Search for the cell housing the specified text and yield its [x, y] center coordinate. 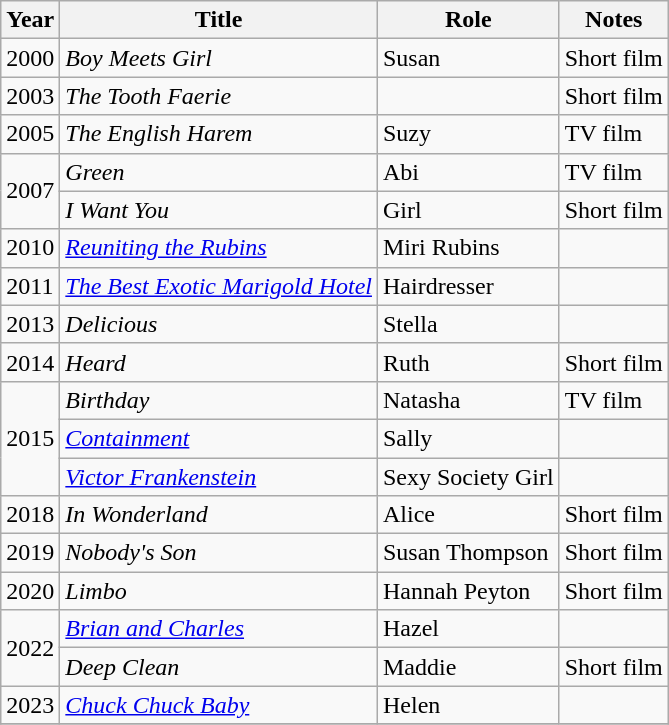
Victor Frankenstein [219, 477]
Deep Clean [219, 667]
Hannah Peyton [468, 591]
Alice [468, 515]
2011 [30, 286]
Hairdresser [468, 286]
Maddie [468, 667]
The Tooth Faerie [219, 96]
Sexy Society Girl [468, 477]
The English Harem [219, 134]
Abi [468, 172]
Sally [468, 438]
Containment [219, 438]
Brian and Charles [219, 629]
Green [219, 172]
In Wonderland [219, 515]
The Best Exotic Marigold Hotel [219, 286]
Suzy [468, 134]
Limbo [219, 591]
Role [468, 20]
2010 [30, 248]
Nobody's Son [219, 553]
Title [219, 20]
2022 [30, 648]
Reuniting the Rubins [219, 248]
2018 [30, 515]
Delicious [219, 324]
2015 [30, 438]
Boy Meets Girl [219, 58]
2014 [30, 362]
2003 [30, 96]
Helen [468, 705]
2019 [30, 553]
Birthday [219, 400]
2000 [30, 58]
Year [30, 20]
Girl [468, 210]
2005 [30, 134]
Susan [468, 58]
Hazel [468, 629]
2013 [30, 324]
2023 [30, 705]
Natasha [468, 400]
2020 [30, 591]
Ruth [468, 362]
Chuck Chuck Baby [219, 705]
Heard [219, 362]
Miri Rubins [468, 248]
I Want You [219, 210]
Susan Thompson [468, 553]
Notes [614, 20]
Stella [468, 324]
2007 [30, 191]
